Extract the [X, Y] coordinate from the center of the cell holding the provided text.  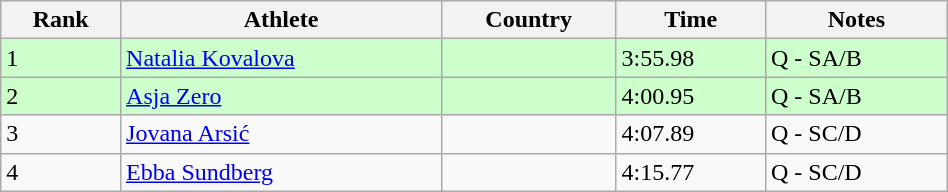
Asja Zero [282, 96]
Country [528, 20]
2 [61, 96]
4 [61, 172]
Natalia Kovalova [282, 58]
1 [61, 58]
4:15.77 [691, 172]
4:00.95 [691, 96]
Jovana Arsić [282, 134]
Time [691, 20]
3:55.98 [691, 58]
Notes [856, 20]
Rank [61, 20]
Ebba Sundberg [282, 172]
4:07.89 [691, 134]
3 [61, 134]
Athlete [282, 20]
